Find where the given text appears and provide that cell's center as [X, Y] coordinate. 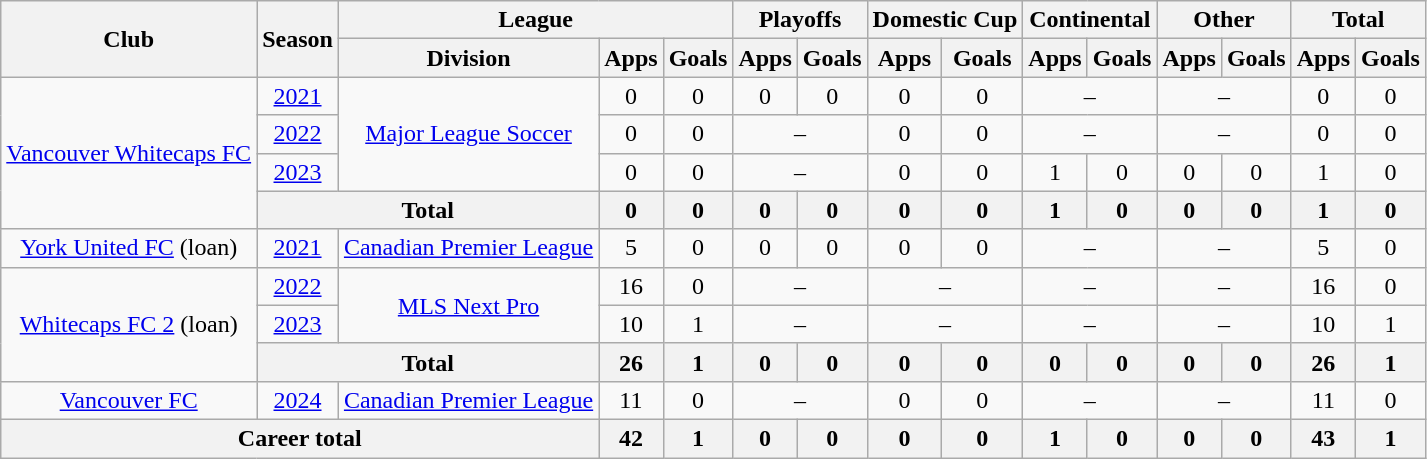
Other [1224, 20]
Division [468, 58]
Vancouver Whitecaps FC [129, 153]
Vancouver FC [129, 400]
Whitecaps FC 2 (loan) [129, 324]
League [535, 20]
2024 [298, 400]
Season [298, 39]
York United FC (loan) [129, 248]
Domestic Cup [945, 20]
MLS Next Pro [468, 305]
Playoffs [800, 20]
Career total [300, 438]
Continental [1090, 20]
42 [631, 438]
Club [129, 39]
Major League Soccer [468, 134]
43 [1323, 438]
